Extract the [x, y] coordinate from the center of the cell holding the provided text.  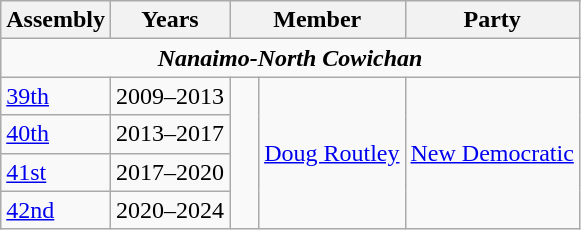
42nd [56, 210]
41st [56, 172]
39th [56, 96]
Party [492, 20]
40th [56, 134]
Years [170, 20]
Assembly [56, 20]
Nanaimo-North Cowichan [290, 58]
New Democratic [492, 153]
2020–2024 [170, 210]
Member [318, 20]
2013–2017 [170, 134]
Doug Routley [332, 153]
2009–2013 [170, 96]
2017–2020 [170, 172]
